From the cell containing the given text, extract its center point as [X, Y] coordinate. 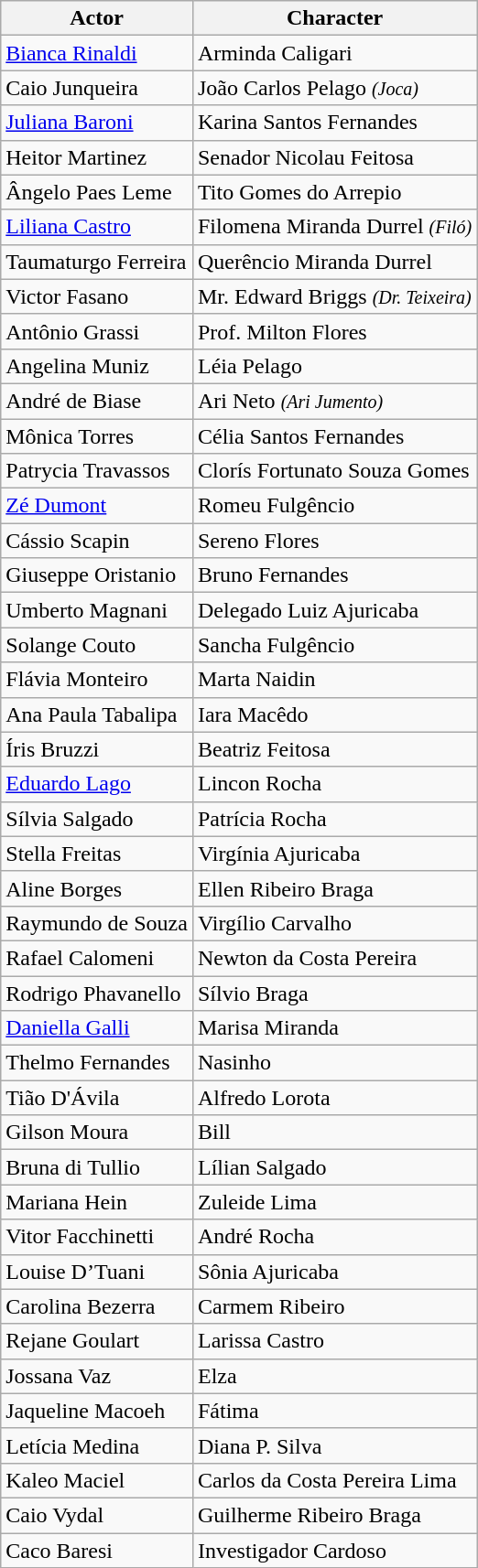
Mônica Torres [97, 436]
Umberto Magnani [97, 610]
Arminda Caligari [334, 53]
Character [334, 18]
Patrícia Rocha [334, 819]
Zuleide Lima [334, 1202]
Gilson Moura [97, 1133]
Heitor Martinez [97, 157]
Letícia Medina [97, 1445]
Cássio Scapin [97, 541]
Mr. Edward Briggs (Dr. Teixeira) [334, 296]
Raymundo de Souza [97, 923]
Giuseppe Oristanio [97, 575]
Sílvia Salgado [97, 819]
André Rocha [334, 1237]
Ângelo Paes Leme [97, 192]
Rafael Calomeni [97, 958]
Prof. Milton Flores [334, 331]
Actor [97, 18]
Caio Junqueira [97, 88]
Flávia Monteiro [97, 680]
Aline Borges [97, 888]
Rodrigo Phavanello [97, 993]
Marisa Miranda [334, 1028]
Ari Neto (Ari Jumento) [334, 401]
Carmem Ribeiro [334, 1306]
Thelmo Fernandes [97, 1063]
Bruna di Tullio [97, 1167]
Léia Pelago [334, 366]
Filomena Miranda Durrel (Filó) [334, 227]
Iara Macêdo [334, 714]
Querêncio Miranda Durrel [334, 262]
Victor Fasano [97, 296]
Guilherme Ribeiro Braga [334, 1515]
Liliana Castro [97, 227]
Alfredo Lorota [334, 1098]
Angelina Muniz [97, 366]
Eduardo Lago [97, 784]
Ellen Ribeiro Braga [334, 888]
Taumaturgo Ferreira [97, 262]
Stella Freitas [97, 854]
Clorís Fortunato Souza Gomes [334, 471]
Sereno Flores [334, 541]
Rejane Goulart [97, 1341]
Bill [334, 1133]
Carolina Bezerra [97, 1306]
Vitor Facchinetti [97, 1237]
Elza [334, 1376]
Tito Gomes do Arrepio [334, 192]
Célia Santos Fernandes [334, 436]
Kaleo Maciel [97, 1480]
Fátima [334, 1411]
Solange Couto [97, 645]
Juliana Baroni [97, 123]
Íris Bruzzi [97, 749]
Antônio Grassi [97, 331]
Caco Baresi [97, 1551]
João Carlos Pelago (Joca) [334, 88]
Bianca Rinaldi [97, 53]
Newton da Costa Pereira [334, 958]
Sancha Fulgêncio [334, 645]
Karina Santos Fernandes [334, 123]
Bruno Fernandes [334, 575]
Sônia Ajuricaba [334, 1272]
Diana P. Silva [334, 1445]
Carlos da Costa Pereira Lima [334, 1480]
Sílvio Braga [334, 993]
Zé Dumont [97, 506]
Lílian Salgado [334, 1167]
Mariana Hein [97, 1202]
Tião D'Ávila [97, 1098]
Senador Nicolau Feitosa [334, 157]
André de Biase [97, 401]
Delegado Luiz Ajuricaba [334, 610]
Romeu Fulgêncio [334, 506]
Jossana Vaz [97, 1376]
Marta Naidin [334, 680]
Virgílio Carvalho [334, 923]
Louise D’Tuani [97, 1272]
Jaqueline Macoeh [97, 1411]
Caio Vydal [97, 1515]
Daniella Galli [97, 1028]
Lincon Rocha [334, 784]
Investigador Cardoso [334, 1551]
Nasinho [334, 1063]
Larissa Castro [334, 1341]
Ana Paula Tabalipa [97, 714]
Virgínia Ajuricaba [334, 854]
Patrycia Travassos [97, 471]
Beatriz Feitosa [334, 749]
